Detect which cell encompasses the target text, then output its (X, Y) center coordinate. 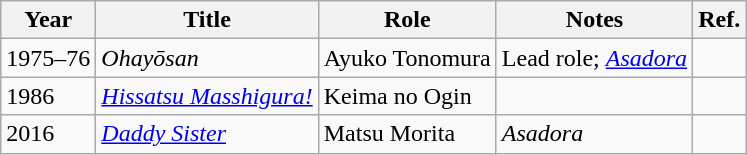
Ohayōsan (207, 58)
1986 (48, 96)
Role (407, 20)
Notes (594, 20)
Matsu Morita (407, 134)
Asadora (594, 134)
Ayuko Tonomura (407, 58)
Title (207, 20)
Keima no Ogin (407, 96)
Year (48, 20)
Daddy Sister (207, 134)
Lead role; Asadora (594, 58)
1975–76 (48, 58)
2016 (48, 134)
Ref. (720, 20)
Hissatsu Masshigura! (207, 96)
